Identify which cell holds the provided text, then report its (X, Y) central coordinate. 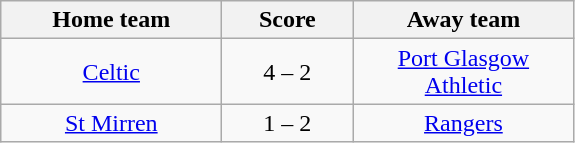
Rangers (464, 123)
Port Glasgow Athletic (464, 72)
4 – 2 (288, 72)
Score (288, 20)
Home team (112, 20)
1 – 2 (288, 123)
Away team (464, 20)
Celtic (112, 72)
St Mirren (112, 123)
